For the text-containing cell, return its midpoint in (x, y) coordinate format. 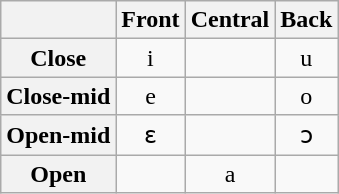
e (150, 96)
ɛ (150, 135)
Back (306, 20)
u (306, 58)
Close-mid (58, 96)
o (306, 96)
Open (58, 173)
i (150, 58)
Close (58, 58)
Open-mid (58, 135)
ɔ (306, 135)
Central (230, 20)
a (230, 173)
Front (150, 20)
